Extract the [x, y] coordinate from the center of the cell holding the provided text.  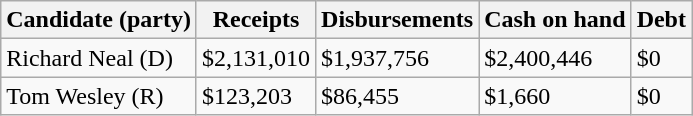
Cash on hand [555, 20]
$86,455 [398, 96]
$2,400,446 [555, 58]
Candidate (party) [99, 20]
Receipts [256, 20]
$123,203 [256, 96]
Richard Neal (D) [99, 58]
Disbursements [398, 20]
$1,937,756 [398, 58]
Debt [661, 20]
$1,660 [555, 96]
Tom Wesley (R) [99, 96]
$2,131,010 [256, 58]
